Locate the cell with the specified text and output its [x, y] center coordinate. 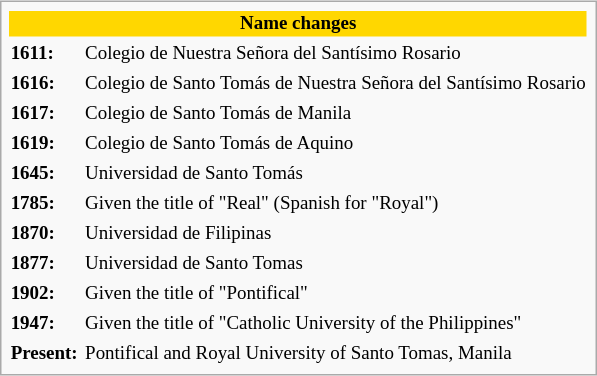
Colegio de Nuestra Señora del Santísimo Rosario [336, 54]
Colegio de Santo Tomás de Aquino [336, 144]
1611: [44, 54]
Universidad de Santo Tomás [336, 174]
1877: [44, 264]
1619: [44, 144]
1645: [44, 174]
1617: [44, 114]
1947: [44, 324]
Colegio de Santo Tomás de Nuestra Señora del Santísimo Rosario [336, 84]
Given the title of "Real" (Spanish for "Royal") [336, 204]
1902: [44, 294]
Pontifical and Royal University of Santo Tomas, Manila [336, 354]
1616: [44, 84]
Present: [44, 354]
1785: [44, 204]
Given the title of "Pontifical" [336, 294]
1870: [44, 234]
Universidad de Filipinas [336, 234]
Colegio de Santo Tomás de Manila [336, 114]
Name changes [298, 24]
Given the title of "Catholic University of the Philippines" [336, 324]
Universidad de Santo Tomas [336, 264]
